From the cell containing the given text, extract its center point as [X, Y] coordinate. 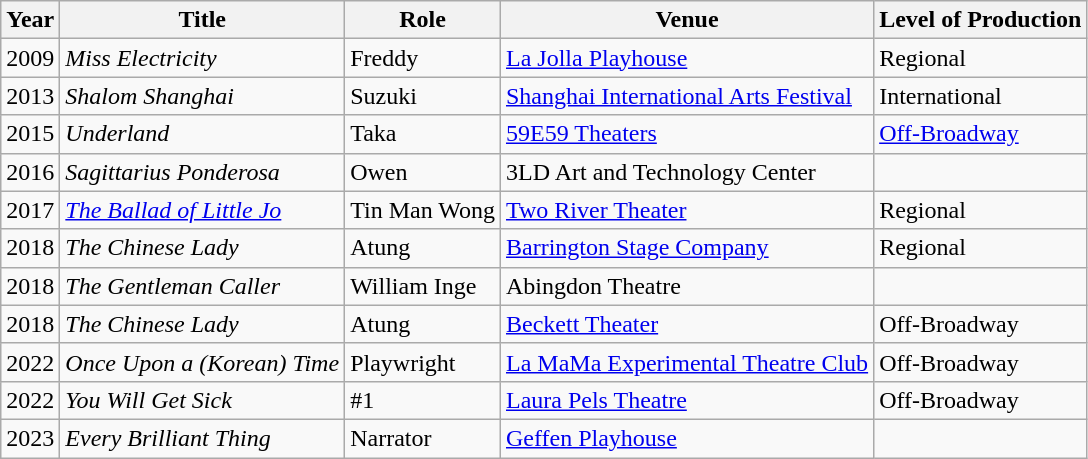
Tin Man Wong [423, 210]
#1 [423, 400]
2013 [30, 96]
Taka [423, 134]
59E59 Theaters [686, 134]
La MaMa Experimental Theatre Club [686, 362]
Year [30, 20]
2015 [30, 134]
William Inge [423, 286]
2023 [30, 438]
Role [423, 20]
Owen [423, 172]
Every Brilliant Thing [202, 438]
International [980, 96]
Laura Pels Theatre [686, 400]
Level of Production [980, 20]
Geffen Playhouse [686, 438]
The Ballad of Little Jo [202, 210]
Freddy [423, 58]
Playwright [423, 362]
2016 [30, 172]
You Will Get Sick [202, 400]
2017 [30, 210]
3LD Art and Technology Center [686, 172]
Title [202, 20]
Abingdon Theatre [686, 286]
Once Upon a (Korean) Time [202, 362]
Miss Electricity [202, 58]
Underland [202, 134]
Beckett Theater [686, 324]
Two River Theater [686, 210]
Narrator [423, 438]
The Gentleman Caller [202, 286]
Shalom Shanghai [202, 96]
Barrington Stage Company [686, 248]
2009 [30, 58]
La Jolla Playhouse [686, 58]
Shanghai International Arts Festival [686, 96]
Sagittarius Ponderosa [202, 172]
Venue [686, 20]
Suzuki [423, 96]
